Locate the cell with the specified text and output its (X, Y) center coordinate. 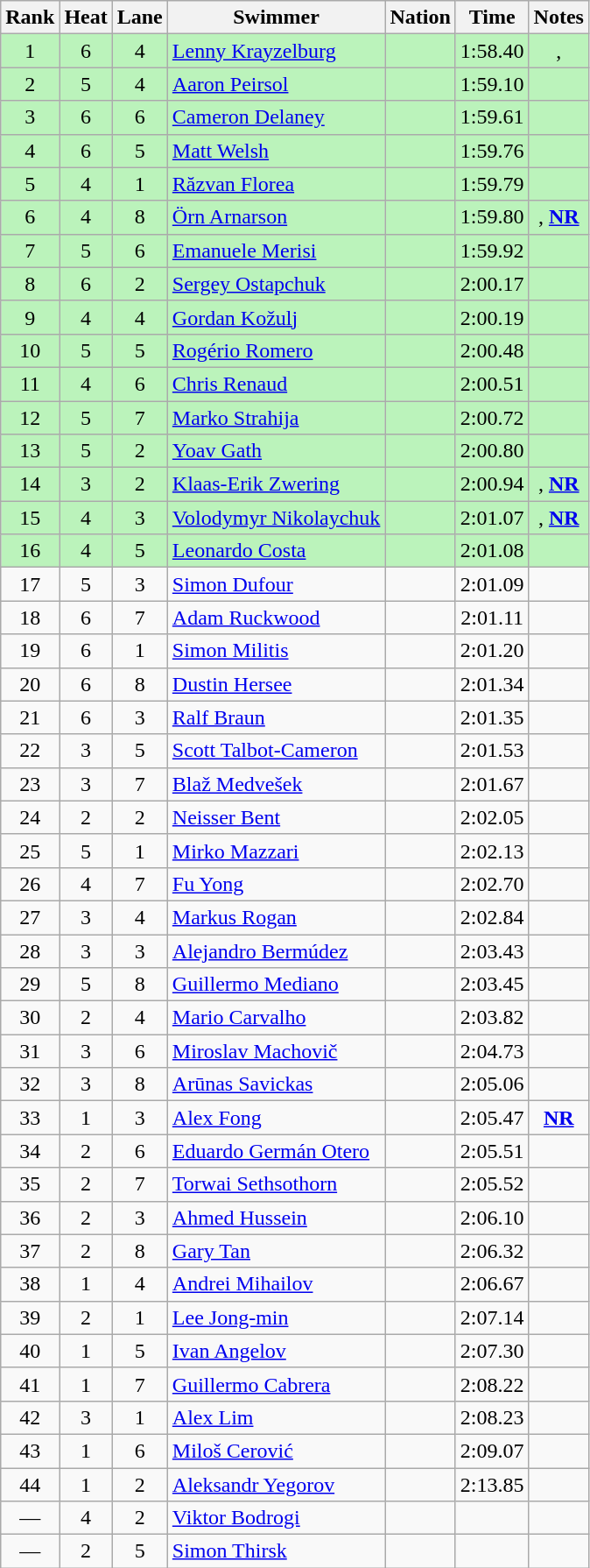
Alejandro Bermúdez (277, 950)
NR (558, 1118)
2:01.34 (492, 684)
41 (30, 1384)
Chris Renaud (277, 384)
16 (30, 551)
20 (30, 684)
2:00.17 (492, 284)
2:03.43 (492, 950)
1:59.76 (492, 151)
Sergey Ostapchuk (277, 284)
Torwai Sethsothorn (277, 1184)
9 (30, 317)
2:05.47 (492, 1118)
Marko Strahija (277, 418)
, (558, 51)
31 (30, 1051)
1:59.61 (492, 117)
Adam Ruckwood (277, 618)
2:01.11 (492, 618)
Guillermo Cabrera (277, 1384)
2:01.07 (492, 518)
1:59.80 (492, 217)
38 (30, 1284)
42 (30, 1417)
Gary Tan (277, 1251)
Cameron Delaney (277, 117)
1:59.92 (492, 251)
2:04.73 (492, 1051)
Scott Talbot-Cameron (277, 751)
Blaž Medvešek (277, 784)
15 (30, 518)
2:06.32 (492, 1251)
Alex Lim (277, 1417)
34 (30, 1151)
2:00.51 (492, 384)
33 (30, 1118)
13 (30, 451)
35 (30, 1184)
26 (30, 884)
2:06.10 (492, 1218)
14 (30, 484)
36 (30, 1218)
Miroslav Machovič (277, 1051)
2:01.35 (492, 717)
23 (30, 784)
Nation (420, 18)
Alex Fong (277, 1118)
2:00.19 (492, 317)
Markus Rogan (277, 917)
2:00.94 (492, 484)
Fu Yong (277, 884)
Notes (558, 18)
2:00.72 (492, 418)
Miloš Cerović (277, 1451)
Rogério Romero (277, 350)
2:05.06 (492, 1084)
25 (30, 851)
Ivan Angelov (277, 1351)
22 (30, 751)
21 (30, 717)
Rank (30, 18)
2:06.67 (492, 1284)
1:59.79 (492, 184)
Matt Welsh (277, 151)
2:09.07 (492, 1451)
2:01.08 (492, 551)
Dustin Hersee (277, 684)
Aaron Peirsol (277, 84)
2:03.45 (492, 985)
32 (30, 1084)
2:01.09 (492, 584)
2:05.51 (492, 1151)
Răzvan Florea (277, 184)
Viktor Bodrogi (277, 1518)
Volodymyr Nikolaychuk (277, 518)
12 (30, 418)
Simon Dufour (277, 584)
Neisser Bent (277, 817)
2:08.23 (492, 1417)
Mirko Mazzari (277, 851)
2:00.48 (492, 350)
27 (30, 917)
Guillermo Mediano (277, 985)
Heat (86, 18)
2:07.30 (492, 1351)
2:07.14 (492, 1317)
1:58.40 (492, 51)
29 (30, 985)
2:05.52 (492, 1184)
28 (30, 950)
Arūnas Savickas (277, 1084)
Aleksandr Yegorov (277, 1485)
Lee Jong-min (277, 1317)
Örn Arnarson (277, 217)
Andrei Mihailov (277, 1284)
18 (30, 618)
Yoav Gath (277, 451)
2:13.85 (492, 1485)
30 (30, 1018)
Swimmer (277, 18)
2:00.80 (492, 451)
2:03.82 (492, 1018)
2:01.53 (492, 751)
24 (30, 817)
Emanuele Merisi (277, 251)
Ralf Braun (277, 717)
Lenny Krayzelburg (277, 51)
2:01.20 (492, 651)
Time (492, 18)
Klaas-Erik Zwering (277, 484)
Eduardo Germán Otero (277, 1151)
40 (30, 1351)
11 (30, 384)
2:01.67 (492, 784)
Lane (140, 18)
2:02.70 (492, 884)
Ahmed Hussein (277, 1218)
2:02.05 (492, 817)
10 (30, 350)
2:02.84 (492, 917)
Mario Carvalho (277, 1018)
2:08.22 (492, 1384)
Simon Thirsk (277, 1551)
17 (30, 584)
2:02.13 (492, 851)
Gordan Kožulj (277, 317)
1:59.10 (492, 84)
Leonardo Costa (277, 551)
Simon Militis (277, 651)
44 (30, 1485)
19 (30, 651)
39 (30, 1317)
37 (30, 1251)
43 (30, 1451)
